Extract the (X, Y) coordinate from the center of the cell holding the provided text.  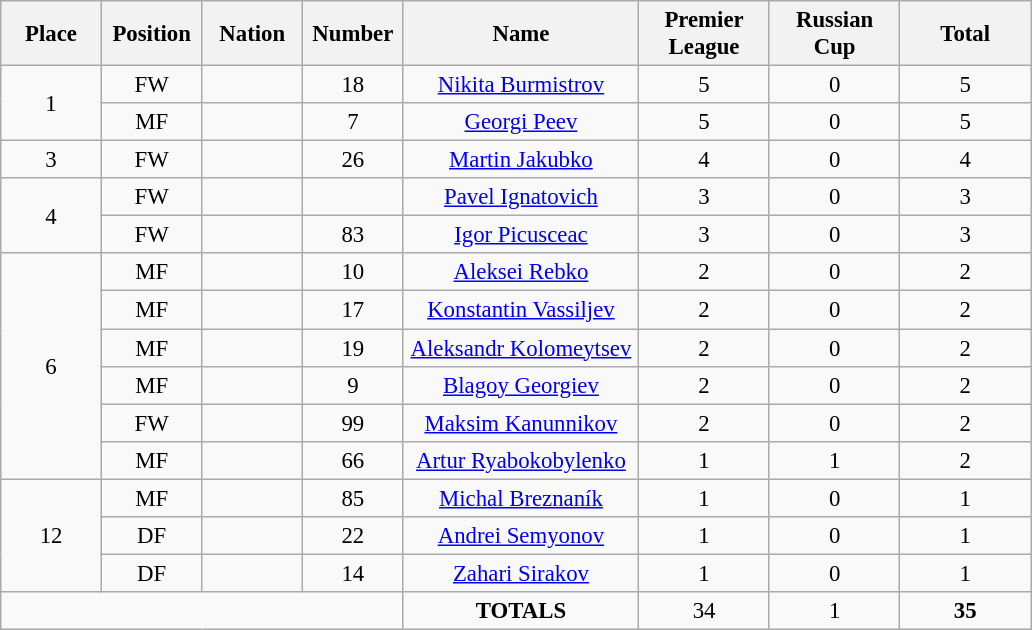
Michal Breznaník (521, 498)
19 (354, 348)
Konstantin Vassiljev (521, 310)
Premier League (704, 34)
17 (354, 310)
Georgi Peev (521, 122)
Zahari Sirakov (521, 573)
Total (966, 34)
10 (354, 273)
7 (354, 122)
14 (354, 573)
Place (52, 34)
18 (354, 85)
Russian Cup (834, 34)
Aleksandr Kolomeytsev (521, 348)
Blagoy Georgiev (521, 385)
99 (354, 423)
Maksim Kanunnikov (521, 423)
Igor Picusceac (521, 235)
TOTALS (521, 611)
Name (521, 34)
Number (354, 34)
Nation (252, 34)
Andrei Semyonov (521, 536)
Pavel Ignatovich (521, 197)
85 (354, 498)
22 (354, 536)
Position (152, 34)
34 (704, 611)
Nikita Burmistrov (521, 85)
83 (354, 235)
Artur Ryabokobylenko (521, 460)
66 (354, 460)
Martin Jakubko (521, 160)
26 (354, 160)
Aleksei Rebko (521, 273)
9 (354, 385)
6 (52, 367)
35 (966, 611)
12 (52, 536)
